Extract the (x, y) coordinate from the center of the cell holding the provided text.  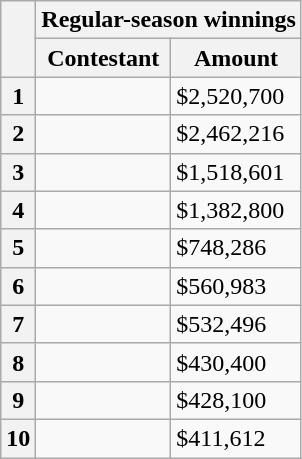
Regular-season winnings (169, 20)
$430,400 (236, 362)
$1,518,601 (236, 172)
4 (18, 210)
$411,612 (236, 438)
Amount (236, 58)
10 (18, 438)
2 (18, 134)
1 (18, 96)
$560,983 (236, 286)
Contestant (104, 58)
3 (18, 172)
$748,286 (236, 248)
$532,496 (236, 324)
$1,382,800 (236, 210)
$428,100 (236, 400)
$2,462,216 (236, 134)
6 (18, 286)
7 (18, 324)
9 (18, 400)
$2,520,700 (236, 96)
8 (18, 362)
5 (18, 248)
